Capture the cell that displays the provided text and extract its [X, Y] central coordinate. 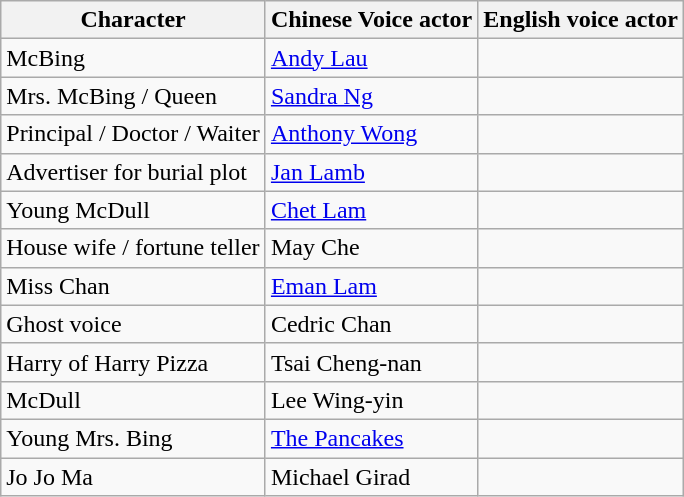
May Che [371, 248]
McDull [134, 400]
Young Mrs. Bing [134, 438]
Harry of Harry Pizza [134, 362]
Character [134, 20]
English voice actor [581, 20]
Sandra Ng [371, 96]
Chet Lam [371, 210]
Andy Lau [371, 58]
Lee Wing-yin [371, 400]
Cedric Chan [371, 324]
McBing [134, 58]
Young McDull [134, 210]
Michael Girad [371, 477]
Jo Jo Ma [134, 477]
Principal / Doctor / Waiter [134, 134]
House wife / fortune teller [134, 248]
Anthony Wong [371, 134]
Eman Lam [371, 286]
Jan Lamb [371, 172]
Ghost voice [134, 324]
Mrs. McBing / Queen [134, 96]
Tsai Cheng-nan [371, 362]
Miss Chan [134, 286]
Chinese Voice actor [371, 20]
The Pancakes [371, 438]
Advertiser for burial plot [134, 172]
